Pinpoint the cell where the given text exists, returning its (X, Y) midpoint coordinate. 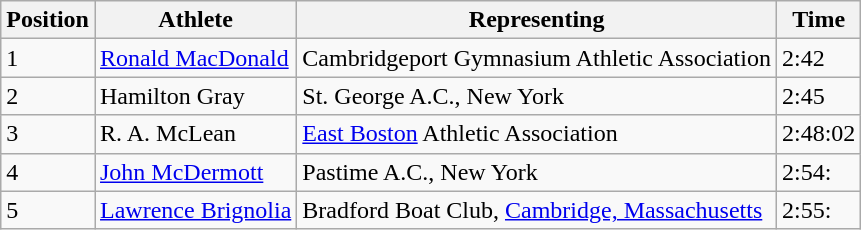
Representing (537, 20)
Pastime A.C., New York (537, 172)
Time (818, 20)
John McDermott (195, 172)
Hamilton Gray (195, 96)
2:48:02 (818, 134)
Ronald MacDonald (195, 58)
4 (48, 172)
R. A. McLean (195, 134)
2:42 (818, 58)
1 (48, 58)
Position (48, 20)
2 (48, 96)
2:45 (818, 96)
2:54: (818, 172)
East Boston Athletic Association (537, 134)
St. George A.C., New York (537, 96)
3 (48, 134)
Lawrence Brignolia (195, 210)
Bradford Boat Club, Cambridge, Massachusetts (537, 210)
Cambridgeport Gymnasium Athletic Association (537, 58)
2:55: (818, 210)
5 (48, 210)
Athlete (195, 20)
